Detect which cell encompasses the target text, then output its (x, y) center coordinate. 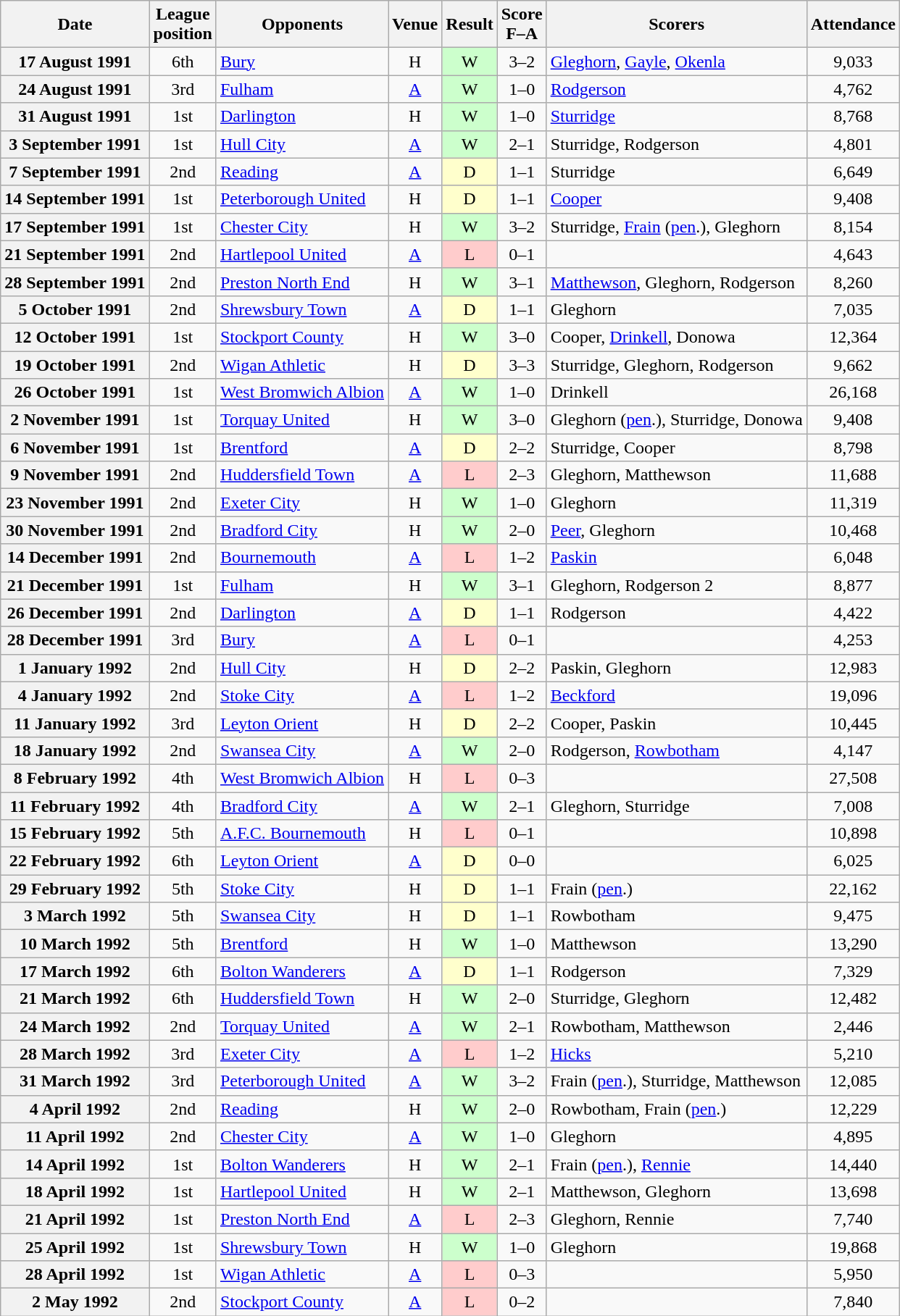
Bournemouth (301, 558)
4,762 (853, 89)
28 December 1991 (75, 640)
Matthewson (677, 944)
Matthewson, Gleghorn, Rodgerson (677, 282)
11 January 1992 (75, 723)
Rowbotham (677, 916)
25 April 1992 (75, 1246)
Gleghorn, Sturridge (677, 806)
31 March 1992 (75, 1081)
19,096 (853, 695)
8,877 (853, 585)
Matthewson, Gleghorn (677, 1191)
Frain (pen.) (677, 889)
Rodgerson, Rowbotham (677, 750)
6 November 1991 (75, 448)
6,048 (853, 558)
Beckford (677, 695)
Paskin (677, 558)
Cooper, Paskin (677, 723)
7,740 (853, 1219)
14 September 1991 (75, 199)
13,290 (853, 944)
14 December 1991 (75, 558)
6,649 (853, 172)
4,147 (853, 750)
17 August 1991 (75, 62)
4 January 1992 (75, 695)
5,950 (853, 1275)
26 October 1991 (75, 393)
Sturridge, Gleghorn, Rodgerson (677, 364)
12 October 1991 (75, 337)
17 September 1991 (75, 227)
ScoreF–A (522, 25)
12,482 (853, 999)
12,229 (853, 1109)
Rowbotham, Matthewson (677, 1026)
8,768 (853, 117)
14,440 (853, 1164)
0–2 (522, 1302)
9 November 1991 (75, 475)
12,085 (853, 1081)
11 April 1992 (75, 1136)
Sturridge, Gleghorn (677, 999)
10,468 (853, 530)
2 May 1992 (75, 1302)
Attendance (853, 25)
8,260 (853, 282)
21 March 1992 (75, 999)
Drinkell (677, 393)
Sturridge, Frain (pen.), Gleghorn (677, 227)
Date (75, 25)
7 September 1991 (75, 172)
22,162 (853, 889)
10 March 1992 (75, 944)
5,210 (853, 1054)
28 April 1992 (75, 1275)
27,508 (853, 778)
11 February 1992 (75, 806)
28 September 1991 (75, 282)
26 December 1991 (75, 613)
Gleghorn, Rennie (677, 1219)
8 February 1992 (75, 778)
4 April 1992 (75, 1109)
Opponents (301, 25)
2 November 1991 (75, 420)
17 March 1992 (75, 971)
8,798 (853, 448)
1 January 1992 (75, 668)
4,801 (853, 144)
Venue (415, 25)
19,868 (853, 1246)
4,422 (853, 613)
Leagueposition (183, 25)
Cooper, Drinkell, Donowa (677, 337)
11,319 (853, 503)
Scorers (677, 25)
12,983 (853, 668)
4,253 (853, 640)
21 December 1991 (75, 585)
31 August 1991 (75, 117)
18 April 1992 (75, 1191)
10,445 (853, 723)
0–0 (522, 861)
11,688 (853, 475)
Frain (pen.), Rennie (677, 1164)
2,446 (853, 1026)
A.F.C. Bournemouth (301, 834)
Gleghorn, Matthewson (677, 475)
Cooper (677, 199)
21 April 1992 (75, 1219)
Result (470, 25)
7,329 (853, 971)
26,168 (853, 393)
7,840 (853, 1302)
21 September 1991 (75, 254)
7,008 (853, 806)
28 March 1992 (75, 1054)
Frain (pen.), Sturridge, Matthewson (677, 1081)
3–3 (522, 364)
9,033 (853, 62)
Sturridge, Rodgerson (677, 144)
10,898 (853, 834)
12,364 (853, 337)
Rowbotham, Frain (pen.) (677, 1109)
Sturridge, Cooper (677, 448)
3 March 1992 (75, 916)
18 January 1992 (75, 750)
24 August 1991 (75, 89)
15 February 1992 (75, 834)
6,025 (853, 861)
Gleghorn (pen.), Sturridge, Donowa (677, 420)
Hicks (677, 1054)
8,154 (853, 227)
23 November 1991 (75, 503)
3 September 1991 (75, 144)
Paskin, Gleghorn (677, 668)
19 October 1991 (75, 364)
9,475 (853, 916)
Gleghorn, Rodgerson 2 (677, 585)
7,035 (853, 309)
22 February 1992 (75, 861)
29 February 1992 (75, 889)
4,643 (853, 254)
14 April 1992 (75, 1164)
Peer, Gleghorn (677, 530)
4,895 (853, 1136)
Gleghorn, Gayle, Okenla (677, 62)
24 March 1992 (75, 1026)
30 November 1991 (75, 530)
5 October 1991 (75, 309)
9,662 (853, 364)
13,698 (853, 1191)
